For the text-containing cell, return its midpoint in (X, Y) coordinate format. 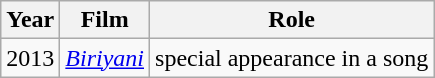
2013 (30, 58)
special appearance in a song (292, 58)
Year (30, 20)
Role (292, 20)
Film (105, 20)
Biriyani (105, 58)
